From the cell containing the given text, extract its center point as [x, y] coordinate. 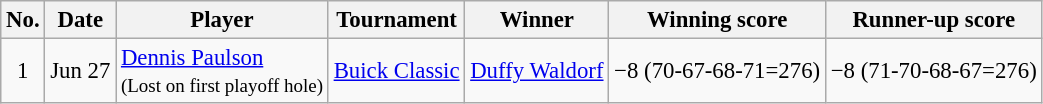
−8 (71-70-68-67=276) [934, 72]
1 [23, 72]
Runner-up score [934, 20]
Player [222, 20]
No. [23, 20]
Dennis Paulson(Lost on first playoff hole) [222, 72]
Date [80, 20]
Buick Classic [396, 72]
−8 (70-67-68-71=276) [718, 72]
Tournament [396, 20]
Jun 27 [80, 72]
Winning score [718, 20]
Duffy Waldorf [537, 72]
Winner [537, 20]
